Scan for the cell matching the given text and deliver its [X, Y] coordinate at center. 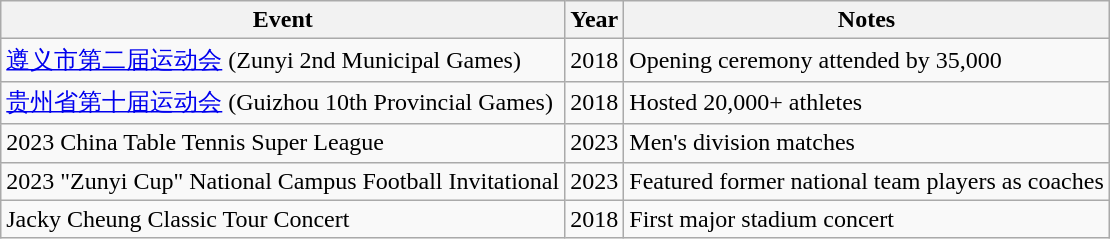
2023 China Table Tennis Super League [283, 143]
遵义市第二届运动会 (Zunyi 2nd Municipal Games) [283, 60]
贵州省第十届运动会 (Guizhou 10th Provincial Games) [283, 102]
Jacky Cheung Classic Tour Concert [283, 219]
Year [594, 20]
Notes [867, 20]
First major stadium concert [867, 219]
Featured former national team players as coaches [867, 181]
Hosted 20,000+ athletes [867, 102]
Opening ceremony attended by 35,000 [867, 60]
2023 "Zunyi Cup" National Campus Football Invitational [283, 181]
Event [283, 20]
Men's division matches [867, 143]
